From the cell containing the given text, extract its center point as (X, Y) coordinate. 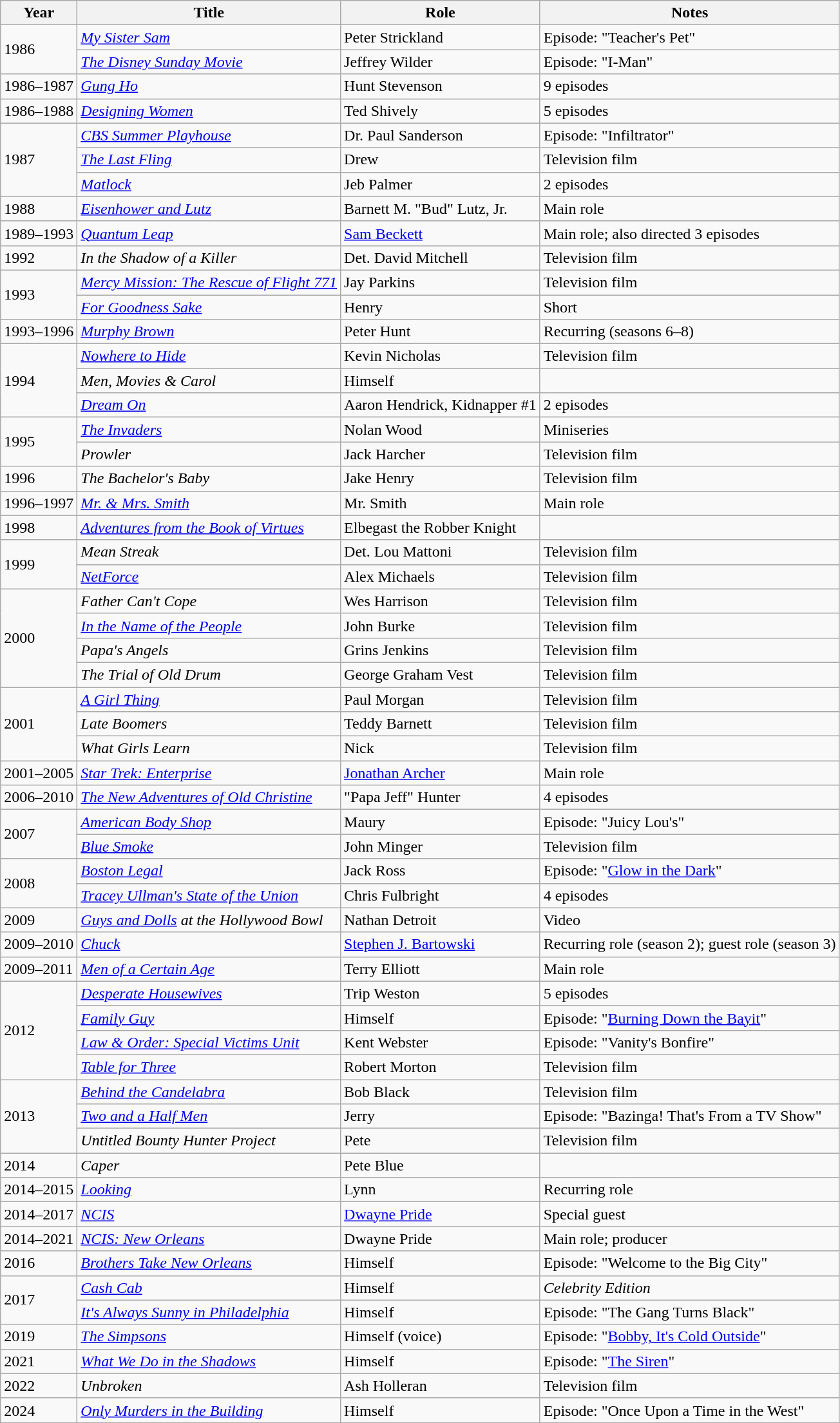
Main role; also directed 3 episodes (689, 233)
1994 (39, 381)
Boston Legal (209, 871)
Paul Morgan (441, 699)
Nowhere to Hide (209, 356)
Murphy Brown (209, 332)
2016 (39, 1263)
1993 (39, 294)
1988 (39, 209)
Elbegast the Robber Knight (441, 528)
Eisenhower and Lutz (209, 209)
2014–2015 (39, 1190)
Quantum Leap (209, 233)
Det. Lou Mattoni (441, 552)
2014–2017 (39, 1214)
For Goodness Sake (209, 307)
Robert Morton (441, 1067)
Episode: "The Siren" (689, 1361)
Dream On (209, 405)
The Invaders (209, 430)
Pete Blue (441, 1165)
Episode: "Burning Down the Bayit" (689, 1018)
1999 (39, 564)
Mr. Smith (441, 503)
2009–2010 (39, 944)
John Burke (441, 626)
2024 (39, 1410)
2014–2021 (39, 1239)
1995 (39, 442)
Ted Shively (441, 111)
Family Guy (209, 1018)
2012 (39, 1030)
Hunt Stevenson (441, 86)
Caper (209, 1165)
Cash Cab (209, 1288)
Year (39, 13)
Jonathan Archer (441, 773)
Only Murders in the Building (209, 1410)
Jack Ross (441, 871)
Chuck (209, 944)
What We Do in the Shadows (209, 1361)
1986–1988 (39, 111)
1987 (39, 160)
It's Always Sunny in Philadelphia (209, 1312)
Papa's Angels (209, 650)
1993–1996 (39, 332)
1986–1987 (39, 86)
Video (689, 920)
Mr. & Mrs. Smith (209, 503)
Stephen J. Bartowski (441, 944)
1989–1993 (39, 233)
2009–2011 (39, 969)
Drew (441, 160)
Episode: "Vanity's Bonfire" (689, 1042)
CBS Summer Playhouse (209, 135)
Matlock (209, 184)
In the Shadow of a Killer (209, 258)
In the Name of the People (209, 626)
Dr. Paul Sanderson (441, 135)
Mercy Mission: The Rescue of Flight 771 (209, 282)
American Body Shop (209, 822)
2001–2005 (39, 773)
Behind the Candelabra (209, 1092)
Jeb Palmer (441, 184)
Episode: "Infiltrator" (689, 135)
Blue Smoke (209, 846)
What Girls Learn (209, 749)
Unbroken (209, 1386)
NCIS (209, 1214)
Celebrity Edition (689, 1288)
The Trial of Old Drum (209, 674)
Himself (voice) (441, 1337)
Father Can't Cope (209, 601)
Lynn (441, 1190)
Main role; producer (689, 1239)
Jack Harcher (441, 454)
My Sister Sam (209, 37)
Mean Streak (209, 552)
"Papa Jeff" Hunter (441, 797)
2019 (39, 1337)
Recurring (seasons 6–8) (689, 332)
9 episodes (689, 86)
NCIS: New Orleans (209, 1239)
The Disney Sunday Movie (209, 62)
2013 (39, 1116)
NetForce (209, 577)
Episode: "The Gang Turns Black" (689, 1312)
Title (209, 13)
Det. David Mitchell (441, 258)
Episode: "I-Man" (689, 62)
Notes (689, 13)
Barnett M. "Bud" Lutz, Jr. (441, 209)
The Simpsons (209, 1337)
John Minger (441, 846)
Guys and Dolls at the Hollywood Bowl (209, 920)
Maury (441, 822)
The New Adventures of Old Christine (209, 797)
Teddy Barnett (441, 724)
2014 (39, 1165)
Peter Hunt (441, 332)
Wes Harrison (441, 601)
Episode: "Glow in the Dark" (689, 871)
Grins Jenkins (441, 650)
Men of a Certain Age (209, 969)
Episode: "Once Upon a Time in the West" (689, 1410)
2021 (39, 1361)
Nathan Detroit (441, 920)
Jake Henry (441, 479)
1996 (39, 479)
Late Boomers (209, 724)
2000 (39, 638)
Peter Strickland (441, 37)
2006–2010 (39, 797)
Gung Ho (209, 86)
Episode: "Bazinga! That's From a TV Show" (689, 1116)
Untitled Bounty Hunter Project (209, 1141)
1992 (39, 258)
Episode: "Bobby, It's Cold Outside" (689, 1337)
Trip Weston (441, 993)
Short (689, 307)
2022 (39, 1386)
Kent Webster (441, 1042)
A Girl Thing (209, 699)
Adventures from the Book of Virtues (209, 528)
Recurring role (season 2); guest role (season 3) (689, 944)
Episode: "Juicy Lou's" (689, 822)
Jerry (441, 1116)
Kevin Nicholas (441, 356)
Table for Three (209, 1067)
Brothers Take New Orleans (209, 1263)
Looking (209, 1190)
2007 (39, 834)
Designing Women (209, 111)
George Graham Vest (441, 674)
Recurring role (689, 1190)
Law & Order: Special Victims Unit (209, 1042)
Nolan Wood (441, 430)
2017 (39, 1300)
The Bachelor's Baby (209, 479)
Prowler (209, 454)
2001 (39, 723)
Nick (441, 749)
Two and a Half Men (209, 1116)
Jay Parkins (441, 282)
Desperate Housewives (209, 993)
Alex Michaels (441, 577)
1986 (39, 50)
Episode: "Welcome to the Big City" (689, 1263)
Jeffrey Wilder (441, 62)
The Last Fling (209, 160)
Terry Elliott (441, 969)
Episode: "Teacher's Pet" (689, 37)
2009 (39, 920)
Sam Beckett (441, 233)
Role (441, 13)
Star Trek: Enterprise (209, 773)
Men, Movies & Carol (209, 381)
Pete (441, 1141)
Tracey Ullman's State of the Union (209, 895)
2008 (39, 883)
1998 (39, 528)
Ash Holleran (441, 1386)
Miniseries (689, 430)
Special guest (689, 1214)
Bob Black (441, 1092)
Aaron Hendrick, Kidnapper #1 (441, 405)
1996–1997 (39, 503)
Chris Fulbright (441, 895)
Henry (441, 307)
